Search for the cell housing the specified text and yield its [x, y] center coordinate. 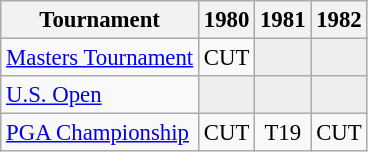
Masters Tournament [100, 58]
T19 [283, 133]
U.S. Open [100, 95]
1980 [227, 20]
PGA Championship [100, 133]
1982 [339, 20]
Tournament [100, 20]
1981 [283, 20]
